Capture the cell that displays the provided text and extract its [x, y] central coordinate. 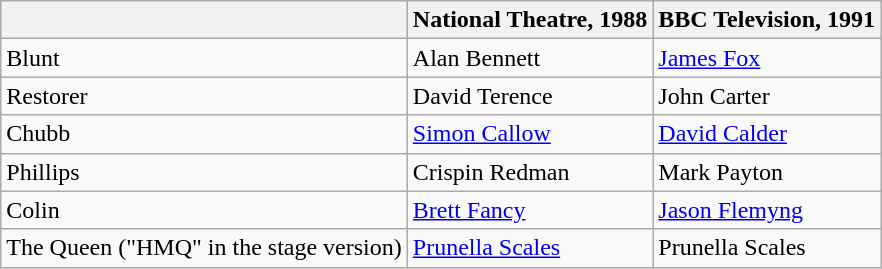
David Terence [530, 96]
Phillips [204, 172]
Mark Payton [767, 172]
BBC Television, 1991 [767, 20]
National Theatre, 1988 [530, 20]
Restorer [204, 96]
James Fox [767, 58]
David Calder [767, 134]
Crispin Redman [530, 172]
The Queen ("HMQ" in the stage version) [204, 248]
Simon Callow [530, 134]
Jason Flemyng [767, 210]
John Carter [767, 96]
Blunt [204, 58]
Alan Bennett [530, 58]
Brett Fancy [530, 210]
Chubb [204, 134]
Colin [204, 210]
